Return [x, y] of the center of cell containing provided text 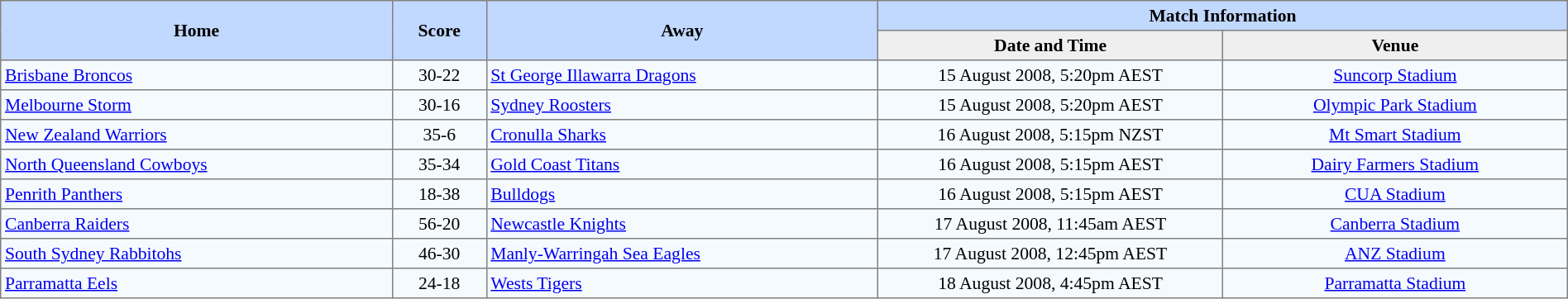
New Zealand Warriors [197, 135]
Newcastle Knights [682, 224]
30-16 [439, 105]
Date and Time [1050, 45]
CUA Stadium [1394, 194]
South Sydney Rabbitohs [197, 254]
17 August 2008, 11:45am AEST [1050, 224]
30-22 [439, 75]
Sydney Roosters [682, 105]
Manly-Warringah Sea Eagles [682, 254]
ANZ Stadium [1394, 254]
Canberra Stadium [1394, 224]
Bulldogs [682, 194]
Melbourne Storm [197, 105]
Gold Coast Titans [682, 164]
Mt Smart Stadium [1394, 135]
17 August 2008, 12:45pm AEST [1050, 254]
Brisbane Broncos [197, 75]
Cronulla Sharks [682, 135]
Penrith Panthers [197, 194]
Olympic Park Stadium [1394, 105]
Home [197, 31]
18-38 [439, 194]
Dairy Farmers Stadium [1394, 164]
16 August 2008, 5:15pm NZST [1050, 135]
Wests Tigers [682, 283]
Parramatta Eels [197, 283]
Venue [1394, 45]
35-6 [439, 135]
North Queensland Cowboys [197, 164]
Match Information [1223, 16]
Canberra Raiders [197, 224]
56-20 [439, 224]
Score [439, 31]
St George Illawarra Dragons [682, 75]
Suncorp Stadium [1394, 75]
18 August 2008, 4:45pm AEST [1050, 283]
Away [682, 31]
24-18 [439, 283]
35-34 [439, 164]
Parramatta Stadium [1394, 283]
46-30 [439, 254]
